Find where the given text appears and provide that cell's center as [x, y] coordinate. 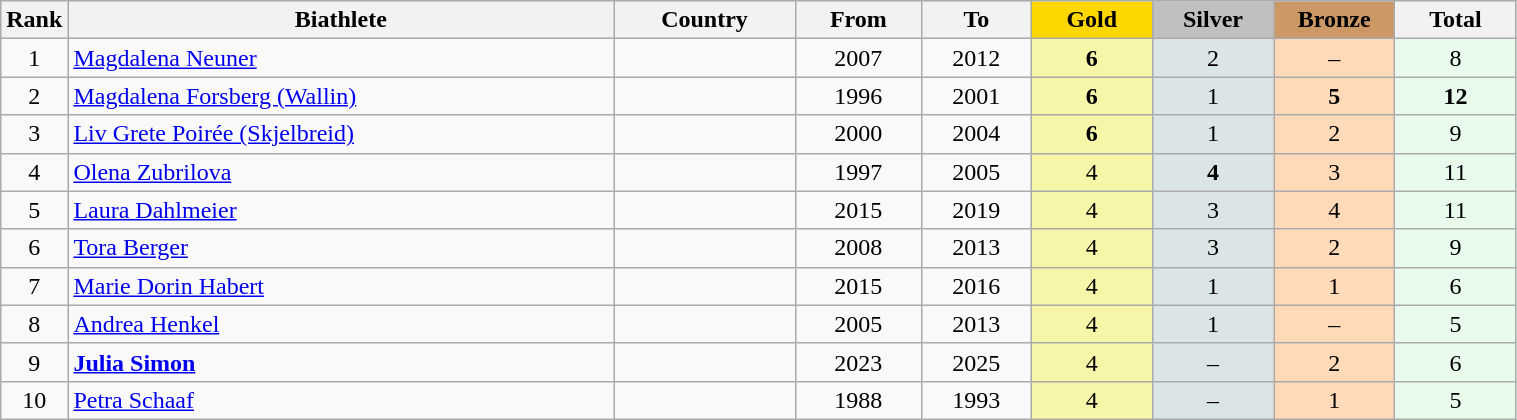
2000 [858, 134]
1993 [976, 400]
From [858, 20]
Total [1456, 20]
2023 [858, 362]
Liv Grete Poirée (Skjelbreid) [341, 134]
Andrea Henkel [341, 324]
1997 [858, 172]
2025 [976, 362]
Magdalena Neuner [341, 58]
2004 [976, 134]
Rank [34, 20]
2016 [976, 286]
Magdalena Forsberg (Wallin) [341, 96]
To [976, 20]
2001 [976, 96]
Tora Berger [341, 248]
10 [34, 400]
Gold [1092, 20]
Biathlete [341, 20]
2008 [858, 248]
Marie Dorin Habert [341, 286]
1996 [858, 96]
Olena Zubrilova [341, 172]
2019 [976, 210]
Laura Dahlmeier [341, 210]
Julia Simon [341, 362]
Bronze [1334, 20]
1988 [858, 400]
12 [1456, 96]
Silver [1212, 20]
2012 [976, 58]
2007 [858, 58]
Country [705, 20]
7 [34, 286]
Petra Schaaf [341, 400]
